Scan for the cell matching the given text and deliver its (x, y) coordinate at center. 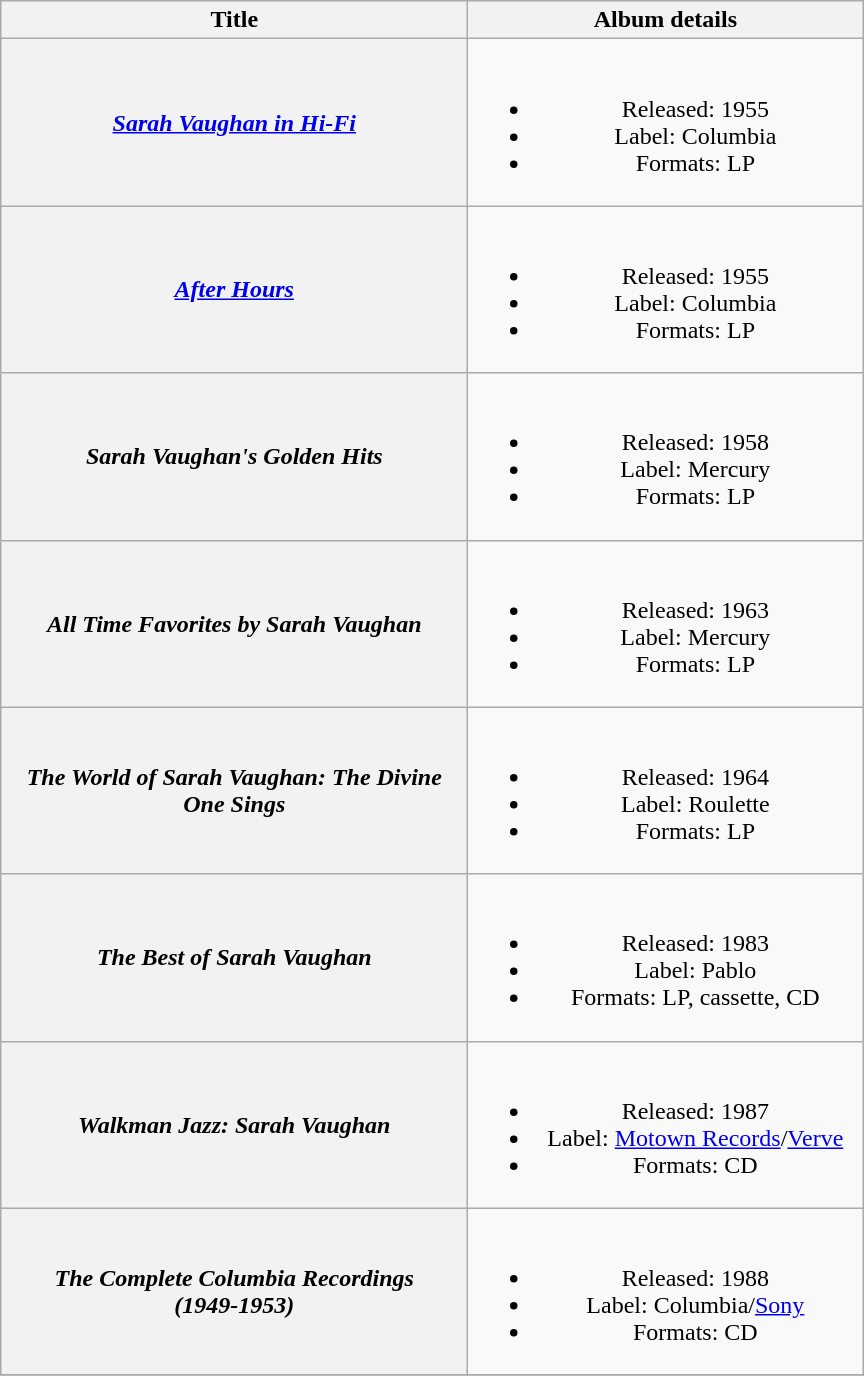
Album details (666, 20)
The Complete Columbia Recordings(1949-1953) (234, 1292)
Released: 1963Label: MercuryFormats: LP (666, 624)
Released: 1983Label: PabloFormats: LP, cassette, CD (666, 958)
All Time Favorites by Sarah Vaughan (234, 624)
Walkman Jazz: Sarah Vaughan (234, 1124)
Released: 1988Label: Columbia/SonyFormats: CD (666, 1292)
Title (234, 20)
The World of Sarah Vaughan: The DivineOne Sings (234, 790)
Sarah Vaughan's Golden Hits (234, 456)
Released: 1987Label: Motown Records/VerveFormats: CD (666, 1124)
The Best of Sarah Vaughan (234, 958)
Released: 1958Label: MercuryFormats: LP (666, 456)
After Hours (234, 290)
Sarah Vaughan in Hi-Fi (234, 122)
Released: 1964Label: RouletteFormats: LP (666, 790)
